Locate the cell with the specified text and output its [X, Y] center coordinate. 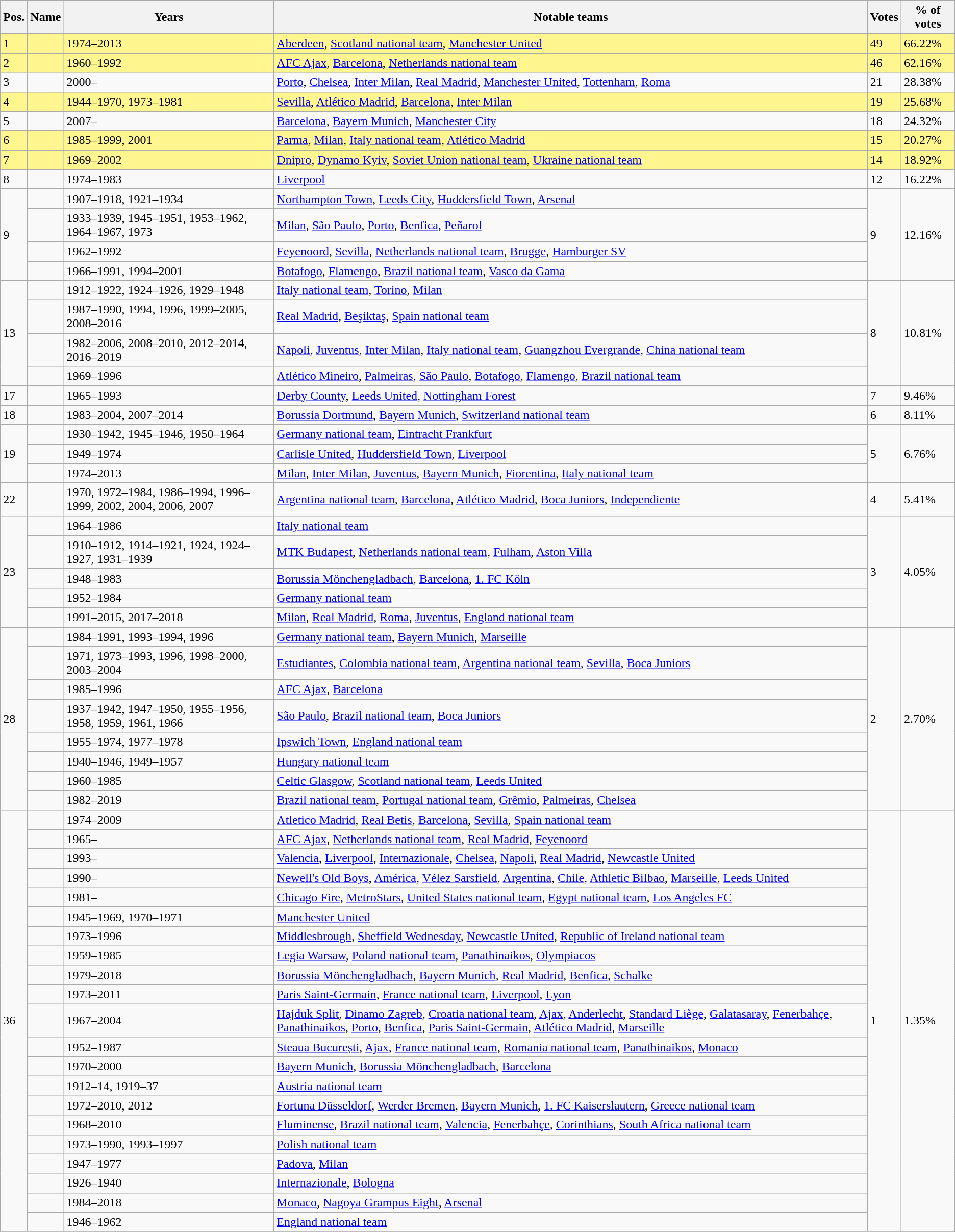
2.70% [927, 718]
2007– [169, 121]
Austria national team [570, 1086]
1969–1996 [169, 376]
1984–2018 [169, 1202]
AFC Ajax, Barcelona [570, 689]
1907–1918, 1921–1934 [169, 199]
2000– [169, 82]
13 [14, 333]
1944–1970, 1973–1981 [169, 102]
Milan, São Paulo, Porto, Benfica, Peñarol [570, 225]
22 [14, 499]
25.68% [927, 102]
12 [884, 179]
1912–14, 1919–37 [169, 1086]
20.27% [927, 140]
Notable teams [570, 17]
1971, 1973–1993, 1996, 1998–2000, 2003–2004 [169, 663]
Bayern Munich, Borussia Mönchengladbach, Barcelona [570, 1067]
28.38% [927, 82]
Monaco, Nagoya Grampus Eight, Arsenal [570, 1202]
1955–1974, 1977–1978 [169, 742]
1981– [169, 897]
1966–1991, 1994–2001 [169, 271]
1984–1991, 1993–1994, 1996 [169, 636]
62.16% [927, 63]
1940–1946, 1949–1957 [169, 761]
1983–2004, 2007–2014 [169, 415]
Hungary national team [570, 761]
1910–1912, 1914–1921, 1924, 1924–1927, 1931–1939 [169, 552]
1982–2006, 2008–2010, 2012–2014, 2016–2019 [169, 350]
Germany national team, Bayern Munich, Marseille [570, 636]
1945–1969, 1970–1971 [169, 917]
Derby County, Leeds United, Nottingham Forest [570, 396]
1967–2004 [169, 1021]
Botafogo, Flamengo, Brazil national team, Vasco da Gama [570, 271]
1973–2011 [169, 995]
Pos. [14, 17]
São Paulo, Brazil national team, Boca Juniors [570, 716]
England national team [570, 1222]
Steaua București, Ajax, France national team, Romania national team, Panathinaikos, Monaco [570, 1047]
Aberdeen, Scotland national team, Manchester United [570, 43]
1990– [169, 878]
17 [14, 396]
12.16% [927, 235]
23 [14, 572]
16.22% [927, 179]
1965– [169, 839]
Borussia Mönchengladbach, Barcelona, 1. FC Köln [570, 578]
1979–2018 [169, 975]
Celtic Glasgow, Scotland national team, Leeds United [570, 781]
Legia Warsaw, Poland national team, Panathinaikos, Olympiacos [570, 955]
21 [884, 82]
Real Madrid, Beşiktaş, Spain national team [570, 316]
15 [884, 140]
1993– [169, 858]
Liverpool [570, 179]
Paris Saint-Germain, France national team, Liverpool, Lyon [570, 995]
1937–1942, 1947–1950, 1955–1956, 1958, 1959, 1961, 1966 [169, 716]
Manchester United [570, 917]
1930–1942, 1945–1946, 1950–1964 [169, 434]
Germany national team, Eintracht Frankfurt [570, 434]
1946–1962 [169, 1222]
Votes [884, 17]
Italy national team [570, 526]
46 [884, 63]
1949–1974 [169, 454]
1969–2002 [169, 160]
1965–1993 [169, 396]
Middlesbrough, Sheffield Wednesday, Newcastle United, Republic of Ireland national team [570, 936]
66.22% [927, 43]
Polish national team [570, 1144]
1982–2019 [169, 800]
Newell's Old Boys, América, Vélez Sarsfield, Argentina, Chile, Athletic Bilbao, Marseille, Leeds United [570, 878]
Borussia Dortmund, Bayern Munich, Switzerland national team [570, 415]
5.41% [927, 499]
1952–1987 [169, 1047]
Porto, Chelsea, Inter Milan, Real Madrid, Manchester United, Tottenham, Roma [570, 82]
Northampton Town, Leeds City, Huddersfield Town, Arsenal [570, 199]
18.92% [927, 160]
1.35% [927, 1021]
1948–1983 [169, 578]
Padova, Milan [570, 1164]
Atletico Madrid, Real Betis, Barcelona, Sevilla, Spain national team [570, 820]
Milan, Real Madrid, Roma, Juventus, England national team [570, 617]
1960–1985 [169, 781]
Internazionale, Bologna [570, 1183]
Argentina national team, Barcelona, Atlético Madrid, Boca Juniors, Independiente [570, 499]
4.05% [927, 572]
1947–1977 [169, 1164]
1985–1996 [169, 689]
% of votes [927, 17]
1926–1940 [169, 1183]
1962–1992 [169, 251]
1964–1986 [169, 526]
Carlisle United, Huddersfield Town, Liverpool [570, 454]
Germany national team [570, 598]
10.81% [927, 333]
Chicago Fire, MetroStars, United States national team, Egypt national team, Los Angeles FC [570, 897]
Valencia, Liverpool, Internazionale, Chelsea, Napoli, Real Madrid, Newcastle United [570, 858]
1912–1922, 1924–1926, 1929–1948 [169, 290]
1968–2010 [169, 1125]
Atlético Mineiro, Palmeiras, São Paulo, Botafogo, Flamengo, Brazil national team [570, 376]
8.11% [927, 415]
1972–2010, 2012 [169, 1105]
Parma, Milan, Italy national team, Atlético Madrid [570, 140]
Estudiantes, Colombia national team, Argentina national team, Sevilla, Boca Juniors [570, 663]
9.46% [927, 396]
28 [14, 718]
Milan, Inter Milan, Juventus, Bayern Munich, Fiorentina, Italy national team [570, 473]
1970–2000 [169, 1067]
Fortuna Düsseldorf, Werder Bremen, Bayern Munich, 1. FC Kaiserslautern, Greece national team [570, 1105]
Barcelona, Bayern Munich, Manchester City [570, 121]
AFC Ajax, Barcelona, Netherlands national team [570, 63]
1973–1996 [169, 936]
Italy national team, Torino, Milan [570, 290]
1960–1992 [169, 63]
Name [46, 17]
1991–2015, 2017–2018 [169, 617]
Napoli, Juventus, Inter Milan, Italy national team, Guangzhou Evergrande, China national team [570, 350]
Sevilla, Atlético Madrid, Barcelona, Inter Milan [570, 102]
36 [14, 1021]
1987–1990, 1994, 1996, 1999–2005, 2008–2016 [169, 316]
AFC Ajax, Netherlands national team, Real Madrid, Feyenoord [570, 839]
MTK Budapest, Netherlands national team, Fulham, Aston Villa [570, 552]
1974–1983 [169, 179]
1952–1984 [169, 598]
1985–1999, 2001 [169, 140]
1933–1939, 1945–1951, 1953–1962, 1964–1967, 1973 [169, 225]
Brazil national team, Portugal national team, Grêmio, Palmeiras, Chelsea [570, 800]
6.76% [927, 454]
Years [169, 17]
Borussia Mönchengladbach, Bayern Munich, Real Madrid, Benfica, Schalke [570, 975]
Fluminense, Brazil national team, Valencia, Fenerbahçe, Corinthians, South Africa national team [570, 1125]
1970, 1972–1984, 1986–1994, 1996–1999, 2002, 2004, 2006, 2007 [169, 499]
24.32% [927, 121]
49 [884, 43]
Feyenoord, Sevilla, Netherlands national team, Brugge, Hamburger SV [570, 251]
14 [884, 160]
1959–1985 [169, 955]
Ipswich Town, England national team [570, 742]
1973–1990, 1993–1997 [169, 1144]
Dnipro, Dynamo Kyiv, Soviet Union national team, Ukraine national team [570, 160]
1974–2009 [169, 820]
